From the cell containing the given text, extract its center point as [X, Y] coordinate. 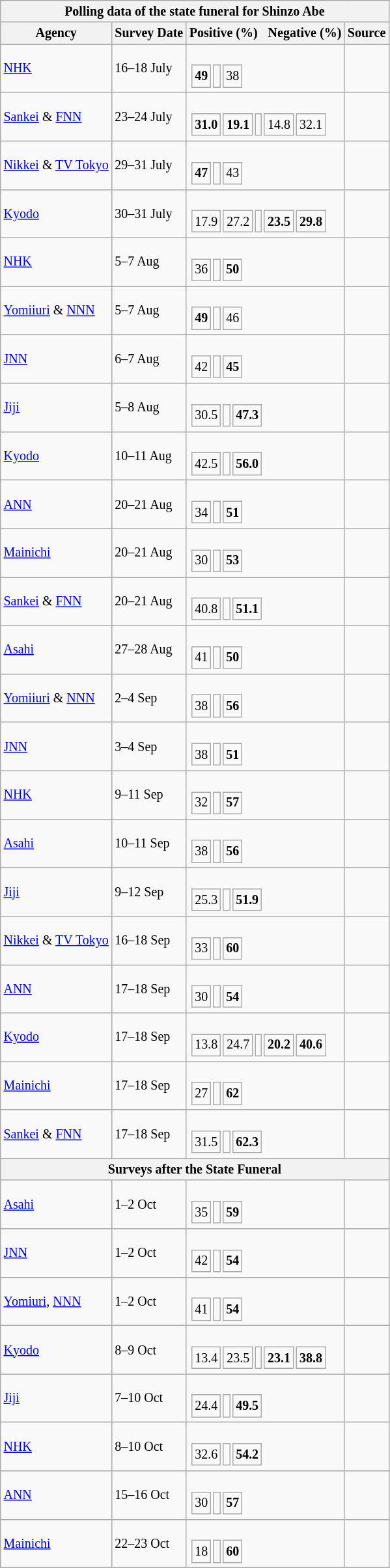
32 57 [266, 795]
30 57 [266, 1495]
25.3 51.9 [266, 892]
20.2 [279, 1045]
45 [233, 367]
17.9 [206, 221]
31.0 19.1 14.8 32.1 [266, 117]
31.0 [206, 125]
40.8 51.1 [266, 601]
30.5 47.3 [266, 407]
27 62 [266, 1086]
27 [202, 1093]
62 [233, 1093]
59 [233, 1212]
51.1 [247, 609]
36 50 [266, 262]
27.2 [238, 221]
31.5 62.3 [266, 1135]
30 53 [266, 553]
8–10 Oct [149, 1447]
42 45 [266, 359]
43 [233, 173]
32.1 [311, 125]
5–8 Aug [149, 407]
41 54 [266, 1301]
35 59 [266, 1205]
14.8 [279, 125]
Surveys after the State Funeral [195, 1169]
6–7 Aug [149, 359]
13.4 23.5 23.1 38.8 [266, 1350]
24.4 [206, 1406]
38.8 [311, 1358]
16–18 July [149, 68]
Polling data of the state funeral for Shinzo Abe [195, 12]
15–16 Oct [149, 1495]
18 [202, 1552]
42 54 [266, 1253]
31.5 [206, 1142]
16–18 Sep [149, 941]
10–11 Aug [149, 456]
29–31 July [149, 165]
22–23 Oct [149, 1544]
47 [202, 173]
27–28 Aug [149, 650]
17.9 27.2 23.5 29.8 [266, 213]
24.4 49.5 [266, 1398]
Survey Date [149, 34]
34 [202, 513]
18 60 [266, 1544]
35 [202, 1212]
Yomiuri, NNN [56, 1301]
13.4 [206, 1358]
49 46 [266, 310]
24.7 [238, 1045]
51.9 [247, 900]
34 51 [266, 504]
23.1 [279, 1358]
2–4 Sep [149, 698]
42.5 [206, 463]
25.3 [206, 900]
53 [233, 561]
33 60 [266, 941]
10–11 Sep [149, 844]
33 [202, 949]
49.5 [247, 1406]
30.5 [206, 415]
30 54 [266, 989]
32 [202, 803]
Negative (%) [305, 34]
Agency [56, 34]
7–10 Oct [149, 1398]
62.3 [247, 1142]
Positive (%) [223, 34]
13.8 [206, 1045]
42.5 56.0 [266, 456]
36 [202, 271]
46 [233, 319]
40.8 [206, 609]
19.1 [238, 125]
47.3 [247, 415]
23–24 July [149, 117]
9–11 Sep [149, 795]
8–9 Oct [149, 1350]
29.8 [311, 221]
41 50 [266, 650]
32.6 [206, 1454]
49 38 [266, 68]
38 51 [266, 747]
47 43 [266, 165]
3–4 Sep [149, 747]
Source [367, 34]
32.6 54.2 [266, 1447]
54.2 [247, 1454]
56.0 [247, 463]
13.8 24.7 20.2 40.6 [266, 1038]
9–12 Sep [149, 892]
30–31 July [149, 213]
40.6 [311, 1045]
